Scan for the cell matching the given text and deliver its (x, y) coordinate at center. 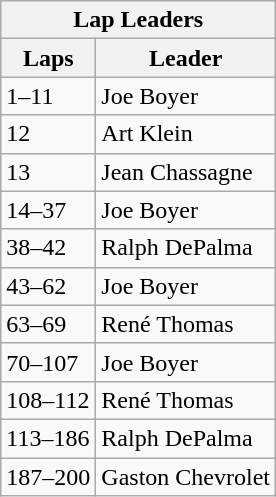
Laps (48, 58)
Art Klein (186, 134)
Gaston Chevrolet (186, 477)
12 (48, 134)
13 (48, 172)
1–11 (48, 96)
Jean Chassagne (186, 172)
187–200 (48, 477)
Lap Leaders (138, 20)
43–62 (48, 286)
108–112 (48, 400)
70–107 (48, 362)
63–69 (48, 324)
38–42 (48, 248)
14–37 (48, 210)
Leader (186, 58)
113–186 (48, 438)
